Extract the (X, Y) coordinate from the center of the cell holding the provided text.  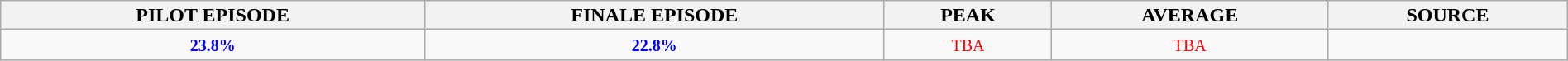
FINALE EPISODE (655, 15)
PEAK (968, 15)
PILOT EPISODE (213, 15)
23.8% (213, 45)
22.8% (655, 45)
AVERAGE (1190, 15)
SOURCE (1448, 15)
